Return the (X, Y) coordinate for the center point of the cell that contains the specified text.  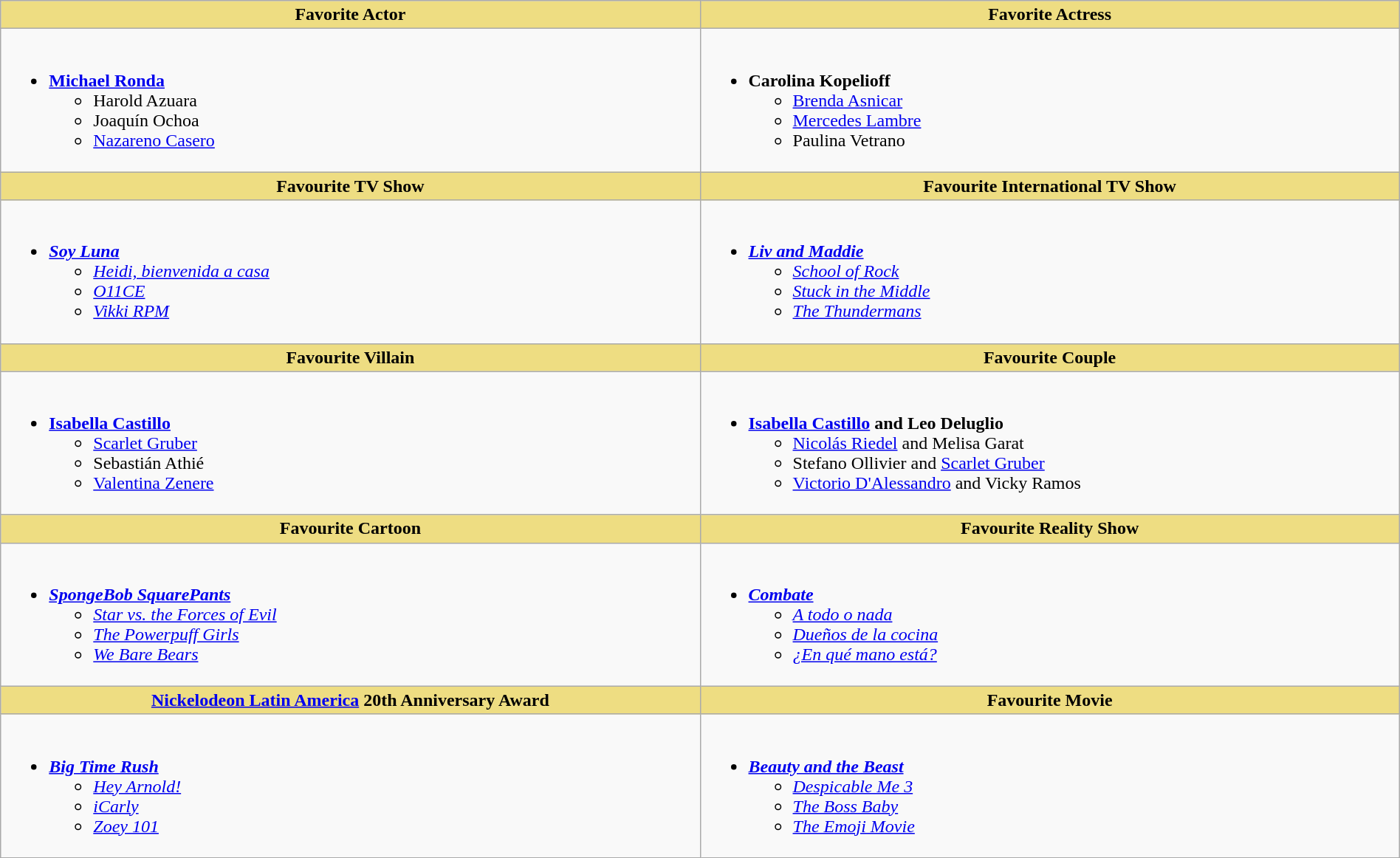
Nickelodeon Latin America 20th Anniversary Award (350, 700)
Michael RondaHarold AzuaraJoaquín OchoaNazareno Casero (350, 100)
Isabella CastilloScarlet GruberSebastián AthiéValentina Zenere (350, 443)
Favorite Actor (350, 15)
Favourite Reality Show (1050, 529)
Carolina KopelioffBrenda AsnicarMercedes LambrePaulina Vetrano (1050, 100)
Beauty and the BeastDespicable Me 3The Boss BabyThe Emoji Movie (1050, 786)
Favourite Couple (1050, 357)
Soy LunaHeidi, bienvenida a casaO11CEVikki RPM (350, 272)
CombateA todo o nadaDueños de la cocina¿En qué mano está? (1050, 614)
Favourite Cartoon (350, 529)
Favorite Actress (1050, 15)
SpongeBob SquarePantsStar vs. the Forces of EvilThe Powerpuff GirlsWe Bare Bears (350, 614)
Favourite International TV Show (1050, 186)
Favourite TV Show (350, 186)
Favourite Villain (350, 357)
Favourite Movie (1050, 700)
Liv and MaddieSchool of RockStuck in the MiddleThe Thundermans (1050, 272)
Isabella Castillo and Leo DeluglioNicolás Riedel and Melisa GaratStefano Ollivier and Scarlet GruberVictorio D'Alessandro and Vicky Ramos (1050, 443)
Big Time RushHey Arnold!iCarlyZoey 101 (350, 786)
